For the text-containing cell, return its midpoint in [x, y] coordinate format. 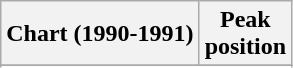
Chart (1990-1991) [100, 34]
Peakposition [245, 34]
